Provide the [x, y] coordinate of the cell's center where the given text is located.  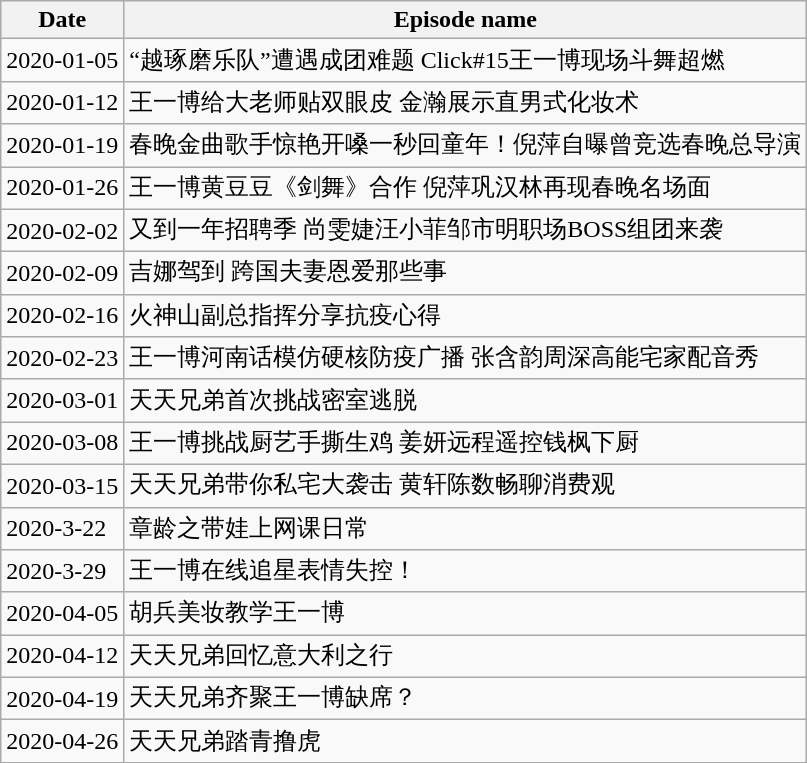
胡兵美妆教学王一博 [466, 614]
2020-04-26 [62, 742]
春晚金曲歌手惊艳开嗓一秒回童年！倪萍自曝曾竞选春晚总导演 [466, 146]
2020-3-29 [62, 572]
王一博黄豆豆《剑舞》合作 倪萍巩汉林再现春晚名场面 [466, 188]
2020-01-19 [62, 146]
又到一年招聘季 尚雯婕汪小菲邹市明职场BOSS组团来袭 [466, 230]
天天兄弟带你私宅大袭击 黄轩陈数畅聊消费观 [466, 486]
2020-04-12 [62, 656]
2020-3-22 [62, 528]
2020-02-16 [62, 316]
2020-03-15 [62, 486]
2020-04-19 [62, 698]
2020-01-12 [62, 102]
“越琢磨乐队”遭遇成团难题 Click#15王一博现场斗舞超燃 [466, 60]
吉娜驾到 跨国夫妻恩爱那些事 [466, 274]
王一博给大老师贴双眼皮 金瀚展示直男式化妆术 [466, 102]
2020-02-02 [62, 230]
2020-03-01 [62, 400]
天天兄弟回忆意大利之行 [466, 656]
王一博在线追星表情失控！ [466, 572]
天天兄弟齐聚王一博缺席？ [466, 698]
Episode name [466, 20]
天天兄弟踏青撸虎 [466, 742]
2020-02-09 [62, 274]
天天兄弟首次挑战密室逃脱 [466, 400]
Date [62, 20]
2020-03-08 [62, 444]
王一博挑战厨艺手撕生鸡 姜妍远程遥控钱枫下厨 [466, 444]
章龄之带娃上网课日常 [466, 528]
2020-01-26 [62, 188]
王一博河南话模仿硬核防疫广播 张含韵周深高能宅家配音秀 [466, 358]
火神山副总指挥分享抗疫心得 [466, 316]
2020-02-23 [62, 358]
2020-04-05 [62, 614]
2020-01-05 [62, 60]
